For the text-containing cell, return its midpoint in [X, Y] coordinate format. 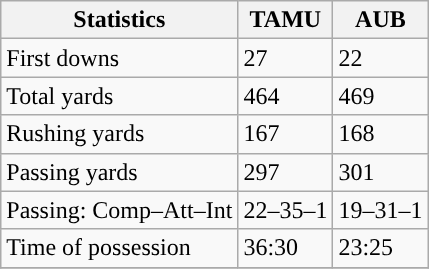
27 [286, 58]
Passing yards [120, 172]
AUB [380, 20]
Rushing yards [120, 134]
167 [286, 134]
464 [286, 96]
23:25 [380, 248]
Total yards [120, 96]
TAMU [286, 20]
22 [380, 58]
19–31–1 [380, 210]
First downs [120, 58]
301 [380, 172]
Statistics [120, 20]
36:30 [286, 248]
Passing: Comp–Att–Int [120, 210]
469 [380, 96]
297 [286, 172]
Time of possession [120, 248]
22–35–1 [286, 210]
168 [380, 134]
